Pinpoint the cell where the given text exists, returning its [X, Y] midpoint coordinate. 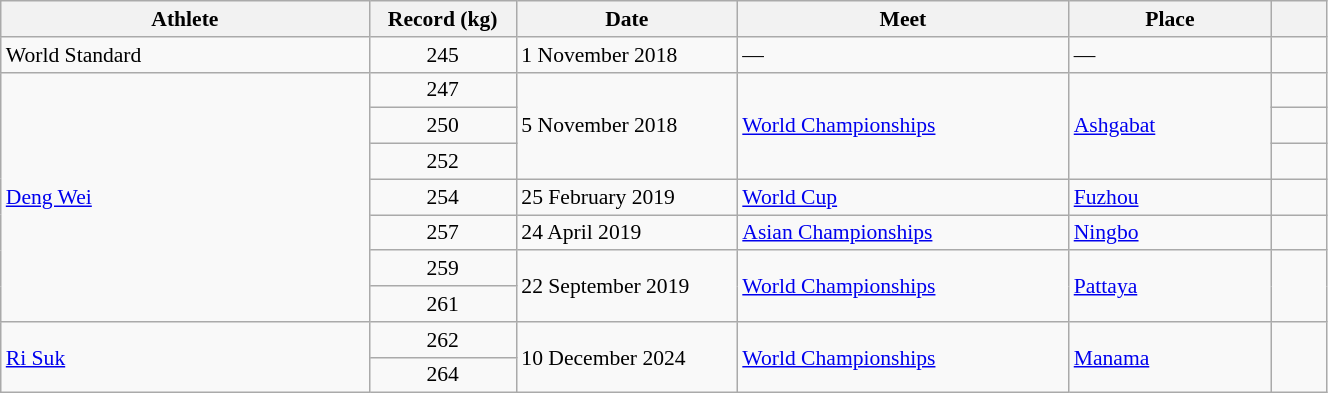
5 November 2018 [626, 126]
Record (kg) [442, 19]
Ningbo [1170, 233]
Manama [1170, 358]
Ashgabat [1170, 126]
Pattaya [1170, 286]
22 September 2019 [626, 286]
257 [442, 233]
250 [442, 126]
Athlete [185, 19]
Place [1170, 19]
Asian Championships [902, 233]
World Standard [185, 55]
Fuzhou [1170, 197]
252 [442, 162]
24 April 2019 [626, 233]
Deng Wei [185, 196]
Ri Suk [185, 358]
1 November 2018 [626, 55]
World Cup [902, 197]
Date [626, 19]
261 [442, 304]
254 [442, 197]
259 [442, 269]
247 [442, 90]
262 [442, 340]
10 December 2024 [626, 358]
264 [442, 375]
245 [442, 55]
25 February 2019 [626, 197]
Meet [902, 19]
